Output the (X, Y) coordinate of the center of the cell containing the given text.  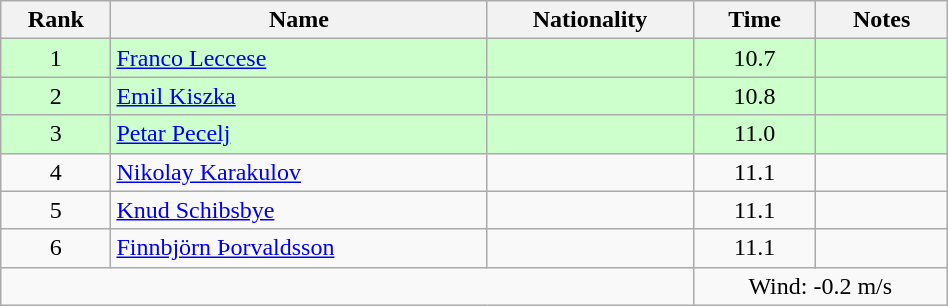
10.8 (754, 96)
Finnbjörn Þorvaldsson (299, 248)
Franco Leccese (299, 58)
10.7 (754, 58)
Nikolay Karakulov (299, 172)
Rank (56, 20)
11.0 (754, 134)
2 (56, 96)
Nationality (590, 20)
Time (754, 20)
4 (56, 172)
Emil Kiszka (299, 96)
1 (56, 58)
Notes (882, 20)
Petar Pecelj (299, 134)
3 (56, 134)
Name (299, 20)
Wind: -0.2 m/s (820, 286)
Knud Schibsbye (299, 210)
6 (56, 248)
5 (56, 210)
